Search for the cell housing the specified text and yield its [X, Y] center coordinate. 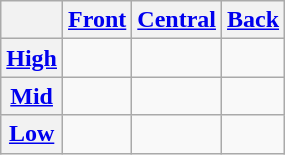
Low [32, 134]
Front [98, 20]
Central [177, 20]
High [32, 58]
Back [254, 20]
Mid [32, 96]
